Return the (x, y) coordinate for the center point of the cell that contains the specified text.  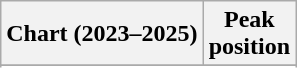
Peakposition (249, 34)
Chart (2023–2025) (102, 34)
